Scan for the cell matching the given text and deliver its [X, Y] coordinate at center. 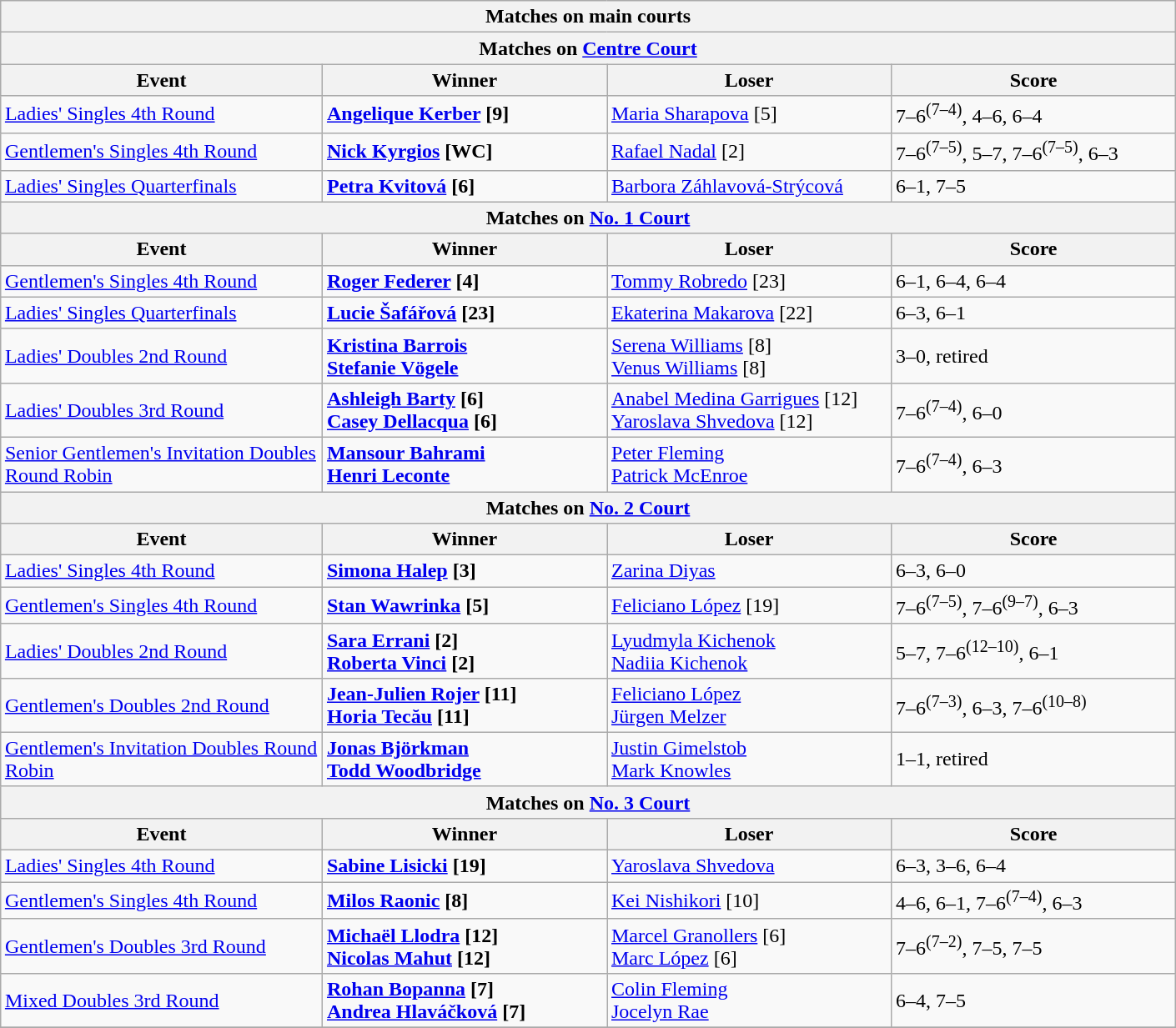
Anabel Medina Garrigues [12] Yaroslava Shvedova [12] [749, 410]
Rohan Bopanna [7] Andrea Hlaváčková [7] [464, 1000]
Colin Fleming Jocelyn Rae [749, 1000]
Tommy Robredo [23] [749, 281]
Ladies' Doubles 3rd Round [161, 410]
Matches on No. 2 Court [587, 508]
6–3, 6–0 [1034, 571]
6–1, 7–5 [1034, 186]
7–6(7–5), 5–7, 7–6(7–5), 6–3 [1034, 152]
Lyudmyla Kichenok Nadiia Kichenok [749, 650]
Jonas Björkman Todd Woodbridge [464, 759]
6–3, 6–1 [1034, 313]
7–6(7–4), 6–0 [1034, 410]
Matches on No. 3 Court [587, 802]
Justin Gimelstob Mark Knowles [749, 759]
Feliciano López [19] [749, 605]
Peter Fleming Patrick McEnroe [749, 464]
3–0, retired [1034, 355]
5–7, 7–6(12–10), 6–1 [1034, 650]
Mixed Doubles 3rd Round [161, 1000]
Mansour Bahrami Henri Leconte [464, 464]
7–6(7–5), 7–6(9–7), 6–3 [1034, 605]
Nick Kyrgios [WC] [464, 152]
6–1, 6–4, 6–4 [1034, 281]
Simona Halep [3] [464, 571]
Michaël Llodra [12] Nicolas Mahut [12] [464, 945]
7–6(7–3), 6–3, 7–6(10–8) [1034, 705]
6–3, 3–6, 6–4 [1034, 866]
Gentlemen's Doubles 2nd Round [161, 705]
Matches on Centre Court [587, 48]
Serena Williams [8] Venus Williams [8] [749, 355]
Angelique Kerber [9] [464, 115]
Gentlemen's Invitation Doubles Round Robin [161, 759]
Sabine Lisicki [19] [464, 866]
Sara Errani [2] Roberta Vinci [2] [464, 650]
7–6(7–2), 7–5, 7–5 [1034, 945]
Marcel Granollers [6] Marc López [6] [749, 945]
Jean-Julien Rojer [11] Horia Tecău [11] [464, 705]
Petra Kvitová [6] [464, 186]
Matches on No. 1 Court [587, 218]
Zarina Diyas [749, 571]
Roger Federer [4] [464, 281]
Gentlemen's Doubles 3rd Round [161, 945]
Milos Raonic [8] [464, 900]
Rafael Nadal [2] [749, 152]
Matches on main courts [587, 17]
Senior Gentlemen's Invitation Doubles Round Robin [161, 464]
Kei Nishikori [10] [749, 900]
1–1, retired [1034, 759]
Lucie Šafářová [23] [464, 313]
Kristina Barrois Stefanie Vögele [464, 355]
4–6, 6–1, 7–6(7–4), 6–3 [1034, 900]
Feliciano López Jürgen Melzer [749, 705]
Ashleigh Barty [6] Casey Dellacqua [6] [464, 410]
7–6(7–4), 6–3 [1034, 464]
7–6(7–4), 4–6, 6–4 [1034, 115]
Barbora Záhlavová-Strýcová [749, 186]
Yaroslava Shvedova [749, 866]
Maria Sharapova [5] [749, 115]
Stan Wawrinka [5] [464, 605]
Ekaterina Makarova [22] [749, 313]
6–4, 7–5 [1034, 1000]
